Return [x, y] of the center of cell containing provided text 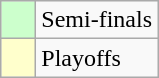
Semi-finals [97, 20]
Playoffs [97, 58]
